For the text-containing cell, return its midpoint in [x, y] coordinate format. 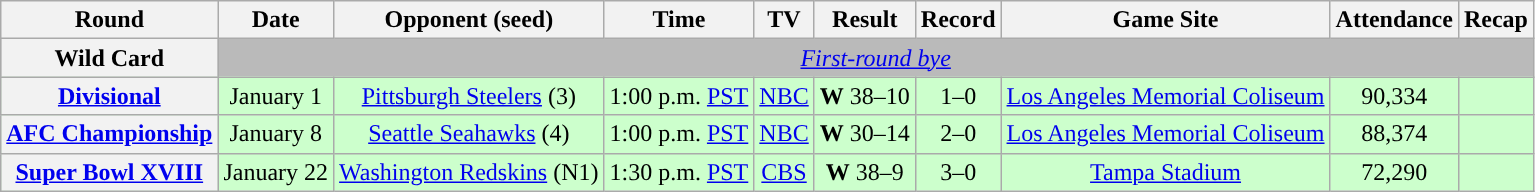
2–0 [958, 134]
Recap [1496, 20]
W 38–9 [864, 172]
Attendance [1394, 20]
Opponent (seed) [469, 20]
Seattle Seahawks (4) [469, 134]
W 30–14 [864, 134]
72,290 [1394, 172]
88,374 [1394, 134]
Tampa Stadium [1166, 172]
Pittsburgh Steelers (3) [469, 96]
January 1 [276, 96]
1–0 [958, 96]
1:30 p.m. PST [679, 172]
Record [958, 20]
Time [679, 20]
January 8 [276, 134]
Game Site [1166, 20]
AFC Championship [110, 134]
Date [276, 20]
Divisional [110, 96]
CBS [784, 172]
TV [784, 20]
W 38–10 [864, 96]
90,334 [1394, 96]
Washington Redskins (N1) [469, 172]
Round [110, 20]
Super Bowl XVIII [110, 172]
Wild Card [110, 58]
3–0 [958, 172]
January 22 [276, 172]
First-round bye [876, 58]
Result [864, 20]
